Pinpoint the cell where the given text exists, returning its (x, y) midpoint coordinate. 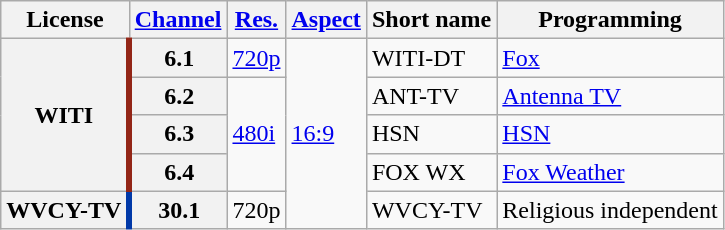
Fox Weather (610, 172)
FOX WX (431, 172)
Antenna TV (610, 96)
WITI (65, 115)
480i (256, 134)
Channel (178, 20)
Religious independent (610, 210)
6.3 (178, 134)
WITI-DT (431, 58)
30.1 (178, 210)
Aspect (326, 20)
6.2 (178, 96)
16:9 (326, 134)
Short name (431, 20)
6.1 (178, 58)
Fox (610, 58)
6.4 (178, 172)
Programming (610, 20)
License (65, 20)
Res. (256, 20)
ANT-TV (431, 96)
